Identify which cell holds the provided text, then report its [X, Y] central coordinate. 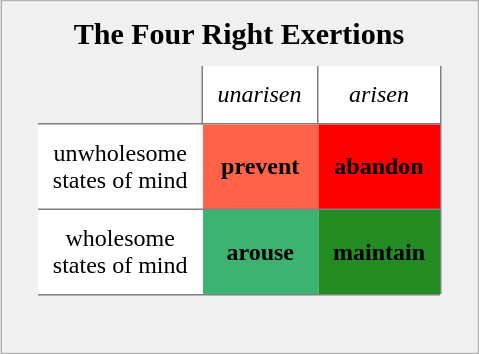
abandon [379, 167]
prevent [260, 167]
unwholesomestates of mind [120, 167]
unarisen [260, 95]
arisen [379, 95]
wholesomestates of mind [120, 252]
The Four Right Exertions [239, 34]
arouse [260, 252]
maintain [379, 252]
